Extract the (X, Y) coordinate from the center of the cell holding the provided text.  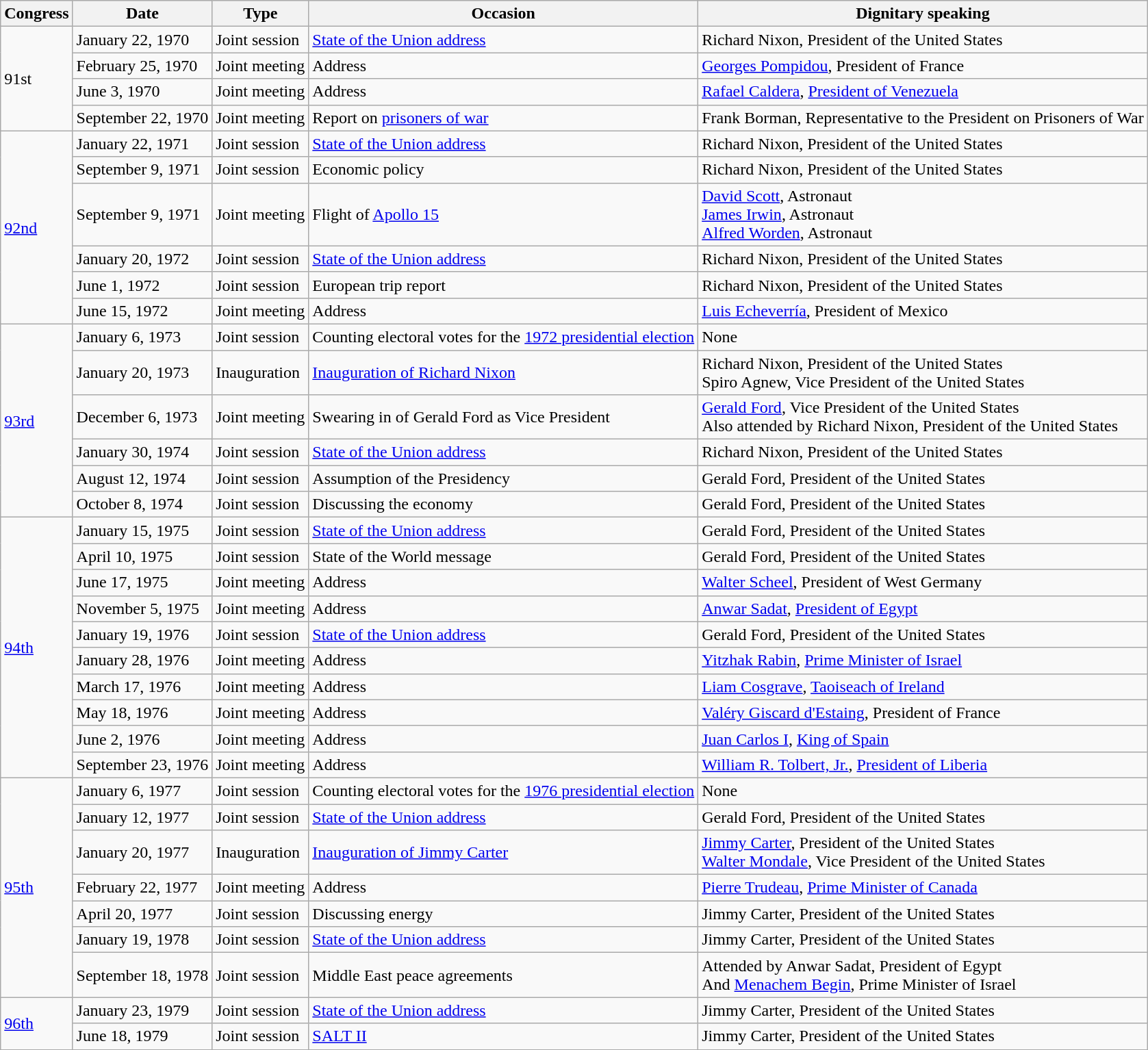
Rafael Caldera, President of Venezuela (923, 92)
93rd (37, 420)
Frank Borman, Representative to the President on Prisoners of War (923, 118)
January 20, 1977 (142, 853)
April 10, 1975 (142, 556)
January 22, 1970 (142, 40)
January 28, 1976 (142, 661)
January 20, 1973 (142, 372)
February 25, 1970 (142, 66)
Discussing the economy (504, 504)
Economic policy (504, 170)
January 15, 1975 (142, 530)
Middle East peace agreements (504, 975)
Occasion (504, 14)
January 20, 1972 (142, 259)
Gerald Ford, Vice President of the United StatesAlso attended by Richard Nixon, President of the United States (923, 418)
David Scott, AstronautJames Irwin, AstronautAlfred Worden, Astronaut (923, 214)
January 12, 1977 (142, 817)
Assumption of the Presidency (504, 478)
February 22, 1977 (142, 888)
January 19, 1976 (142, 635)
June 18, 1979 (142, 1036)
92nd (37, 227)
January 30, 1974 (142, 452)
January 23, 1979 (142, 1010)
Counting electoral votes for the 1972 presidential election (504, 337)
March 17, 1976 (142, 687)
September 18, 1978 (142, 975)
Pierre Trudeau, Prime Minister of Canada (923, 888)
June 1, 1972 (142, 285)
April 20, 1977 (142, 914)
Inauguration of Jimmy Carter (504, 853)
January 19, 1978 (142, 940)
Anwar Sadat, President of Egypt (923, 609)
Swearing in of Gerald Ford as Vice President (504, 418)
Counting electoral votes for the 1976 presidential election (504, 791)
Georges Pompidou, President of France (923, 66)
August 12, 1974 (142, 478)
Richard Nixon, President of the United StatesSpiro Agnew, Vice President of the United States (923, 372)
Date (142, 14)
September 22, 1970 (142, 118)
December 6, 1973 (142, 418)
June 2, 1976 (142, 739)
Congress (37, 14)
October 8, 1974 (142, 504)
Yitzhak Rabin, Prime Minister of Israel (923, 661)
SALT II (504, 1036)
Dignitary speaking (923, 14)
Inauguration of Richard Nixon (504, 372)
June 3, 1970 (142, 92)
Luis Echeverría, President of Mexico (923, 311)
June 15, 1972 (142, 311)
May 18, 1976 (142, 713)
State of the World message (504, 556)
91st (37, 79)
95th (37, 887)
September 23, 1976 (142, 765)
William R. Tolbert, Jr., President of Liberia (923, 765)
June 17, 1975 (142, 582)
Attended by Anwar Sadat, President of EgyptAnd Menachem Begin, Prime Minister of Israel (923, 975)
Jimmy Carter, President of the United StatesWalter Mondale, Vice President of the United States (923, 853)
Juan Carlos I, King of Spain (923, 739)
November 5, 1975 (142, 609)
Valéry Giscard d'Estaing, President of France (923, 713)
96th (37, 1023)
January 6, 1973 (142, 337)
January 6, 1977 (142, 791)
Liam Cosgrave, Taoiseach of Ireland (923, 687)
European trip report (504, 285)
Walter Scheel, President of West Germany (923, 582)
Flight of Apollo 15 (504, 214)
Report on prisoners of war (504, 118)
January 22, 1971 (142, 144)
Discussing energy (504, 914)
94th (37, 648)
Type (260, 14)
